Identify which cell holds the provided text, then report its (x, y) central coordinate. 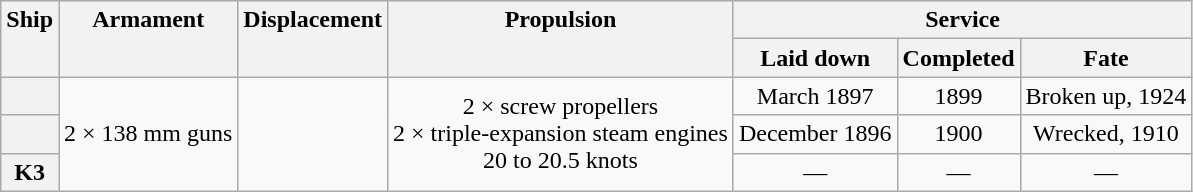
Broken up, 1924 (1106, 96)
K3 (30, 172)
March 1897 (815, 96)
Fate (1106, 58)
Armament (148, 39)
1900 (958, 134)
Ship (30, 39)
1899 (958, 96)
Displacement (313, 39)
2 × screw propellers2 × triple-expansion steam engines20 to 20.5 knots (561, 134)
Wrecked, 1910 (1106, 134)
Service (962, 20)
Propulsion (561, 39)
Laid down (815, 58)
Completed (958, 58)
December 1896 (815, 134)
2 × 138 mm guns (148, 134)
